Locate the cell with the specified text and output its (X, Y) center coordinate. 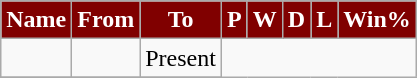
From (106, 20)
Present (181, 58)
Win% (378, 20)
D (296, 20)
P (234, 20)
To (181, 20)
L (324, 20)
Name (36, 20)
W (264, 20)
